For the text-containing cell, return its midpoint in (X, Y) coordinate format. 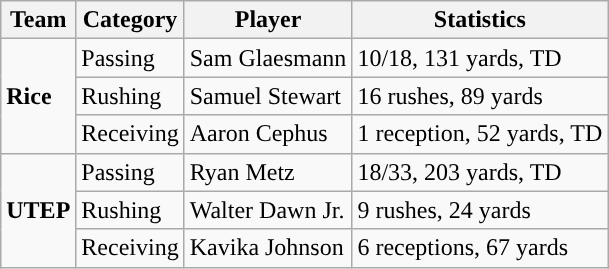
18/33, 203 yards, TD (480, 172)
1 reception, 52 yards, TD (480, 134)
10/18, 131 yards, TD (480, 58)
Category (130, 20)
6 receptions, 67 yards (480, 248)
UTEP (38, 210)
9 rushes, 24 yards (480, 210)
Aaron Cephus (268, 134)
Team (38, 20)
Player (268, 20)
Walter Dawn Jr. (268, 210)
Ryan Metz (268, 172)
Kavika Johnson (268, 248)
Statistics (480, 20)
Samuel Stewart (268, 96)
Sam Glaesmann (268, 58)
Rice (38, 96)
16 rushes, 89 yards (480, 96)
